Pinpoint the cell where the given text exists, returning its [x, y] midpoint coordinate. 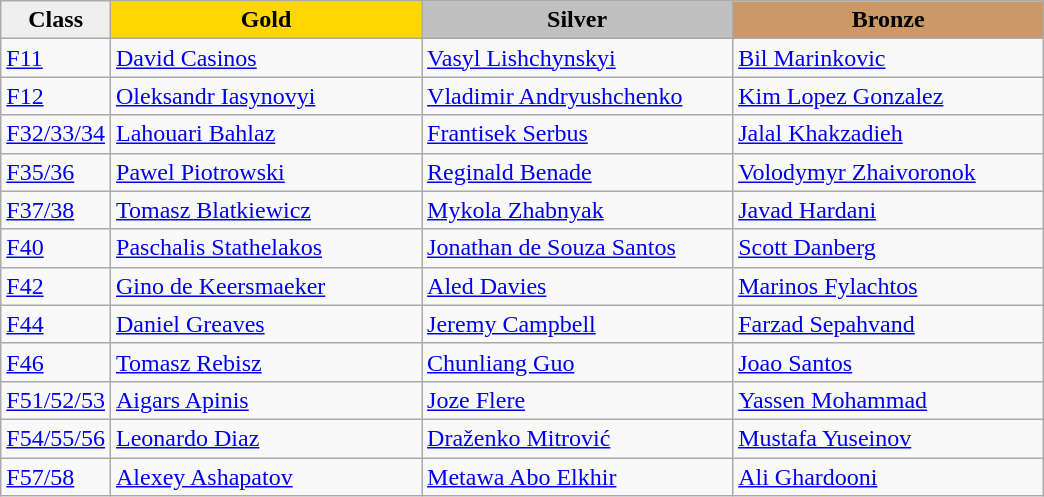
F40 [56, 248]
F54/55/56 [56, 438]
Reginald Benade [578, 172]
Jonathan de Souza Santos [578, 248]
F42 [56, 286]
Frantisek Serbus [578, 134]
F51/52/53 [56, 400]
Mykola Zhabnyak [578, 210]
F32/33/34 [56, 134]
F12 [56, 96]
Chunliang Guo [578, 362]
Pawel Piotrowski [266, 172]
Tomasz Rebisz [266, 362]
Draženko Mitrović [578, 438]
Oleksandr Iasynovyi [266, 96]
Jeremy Campbell [578, 324]
Vasyl Lishchynskyi [578, 58]
Ali Ghardooni [888, 477]
Gold [266, 20]
F35/36 [56, 172]
Yassen Mohammad [888, 400]
Vladimir Andryushchenko [578, 96]
Alexey Ashapatov [266, 477]
Daniel Greaves [266, 324]
F46 [56, 362]
Paschalis Stathelakos [266, 248]
Farzad Sepahvand [888, 324]
Joao Santos [888, 362]
Aigars Apinis [266, 400]
Jalal Khakzadieh [888, 134]
F44 [56, 324]
Aled Davies [578, 286]
Bronze [888, 20]
Lahouari Bahlaz [266, 134]
Marinos Fylachtos [888, 286]
F11 [56, 58]
Silver [578, 20]
Gino de Keersmaeker [266, 286]
Mustafa Yuseinov [888, 438]
F37/38 [56, 210]
Metawa Abo Elkhir [578, 477]
Bil Marinkovic [888, 58]
Kim Lopez Gonzalez [888, 96]
F57/58 [56, 477]
Javad Hardani [888, 210]
David Casinos [266, 58]
Scott Danberg [888, 248]
Joze Flere [578, 400]
Class [56, 20]
Tomasz Blatkiewicz [266, 210]
Leonardo Diaz [266, 438]
Volodymyr Zhaivoronok [888, 172]
